Detect which cell encompasses the target text, then output its (x, y) center coordinate. 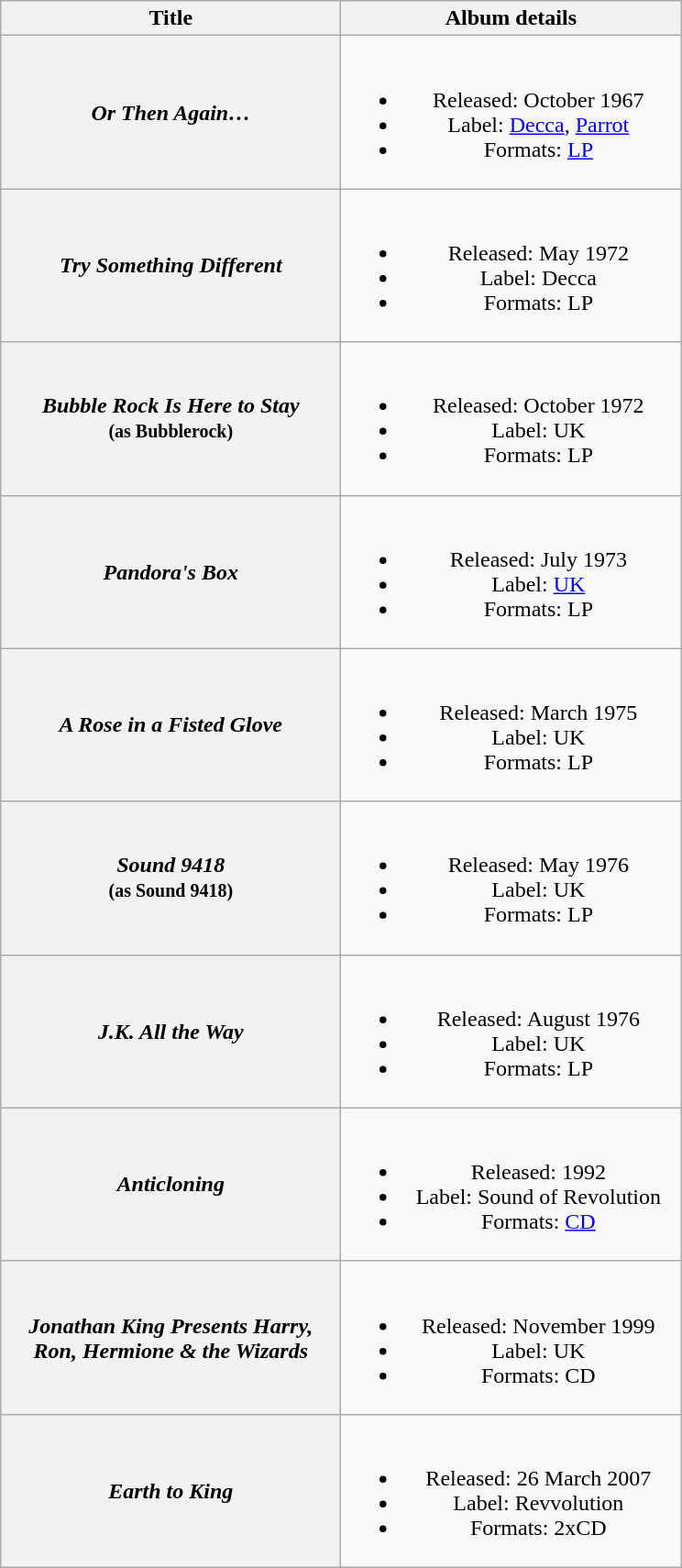
Released: October 1972Label: UKFormats: LP (511, 418)
Anticloning (170, 1185)
Pandora's Box (170, 572)
Released: May 1976Label: UKFormats: LP (511, 878)
Try Something Different (170, 266)
Released: July 1973Label: UKFormats: LP (511, 572)
Sound 9418(as Sound 9418) (170, 878)
Title (170, 18)
Released: October 1967Label: Decca, ParrotFormats: LP (511, 112)
Or Then Again… (170, 112)
Earth to King (170, 1491)
Album details (511, 18)
Released: November 1999Label: UKFormats: CD (511, 1337)
Released: May 1972Label: DeccaFormats: LP (511, 266)
A Rose in a Fisted Glove (170, 724)
J.K. All the Way (170, 1031)
Released: 1992Label: Sound of RevolutionFormats: CD (511, 1185)
Released: March 1975Label: UKFormats: LP (511, 724)
Jonathan King Presents Harry, Ron, Hermione & the Wizards (170, 1337)
Released: August 1976Label: UKFormats: LP (511, 1031)
Released: 26 March 2007Label: RevvolutionFormats: 2xCD (511, 1491)
Bubble Rock Is Here to Stay(as Bubblerock) (170, 418)
